Provide the [X, Y] coordinate of the cell's center where the given text is located.  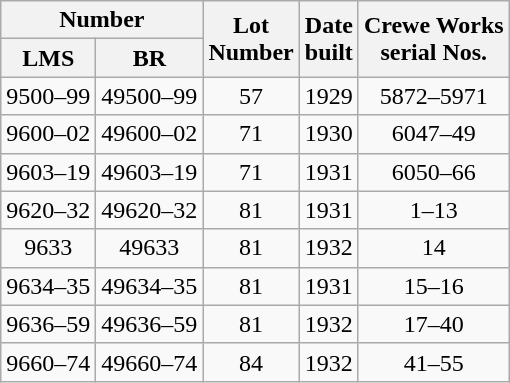
Datebuilt [328, 39]
41–55 [434, 362]
1930 [328, 134]
BR [150, 58]
49636–59 [150, 324]
49603–19 [150, 172]
Number [102, 20]
LMS [48, 58]
9600–02 [48, 134]
9636–59 [48, 324]
9660–74 [48, 362]
9633 [48, 248]
9500–99 [48, 96]
49500–99 [150, 96]
84 [251, 362]
15–16 [434, 286]
49633 [150, 248]
Crewe Worksserial Nos. [434, 39]
49620–32 [150, 210]
49634–35 [150, 286]
14 [434, 248]
57 [251, 96]
49600–02 [150, 134]
5872–5971 [434, 96]
17–40 [434, 324]
49660–74 [150, 362]
1–13 [434, 210]
LotNumber [251, 39]
6047–49 [434, 134]
1929 [328, 96]
9620–32 [48, 210]
9634–35 [48, 286]
9603–19 [48, 172]
6050–66 [434, 172]
